Locate the cell with the specified text and output its (X, Y) center coordinate. 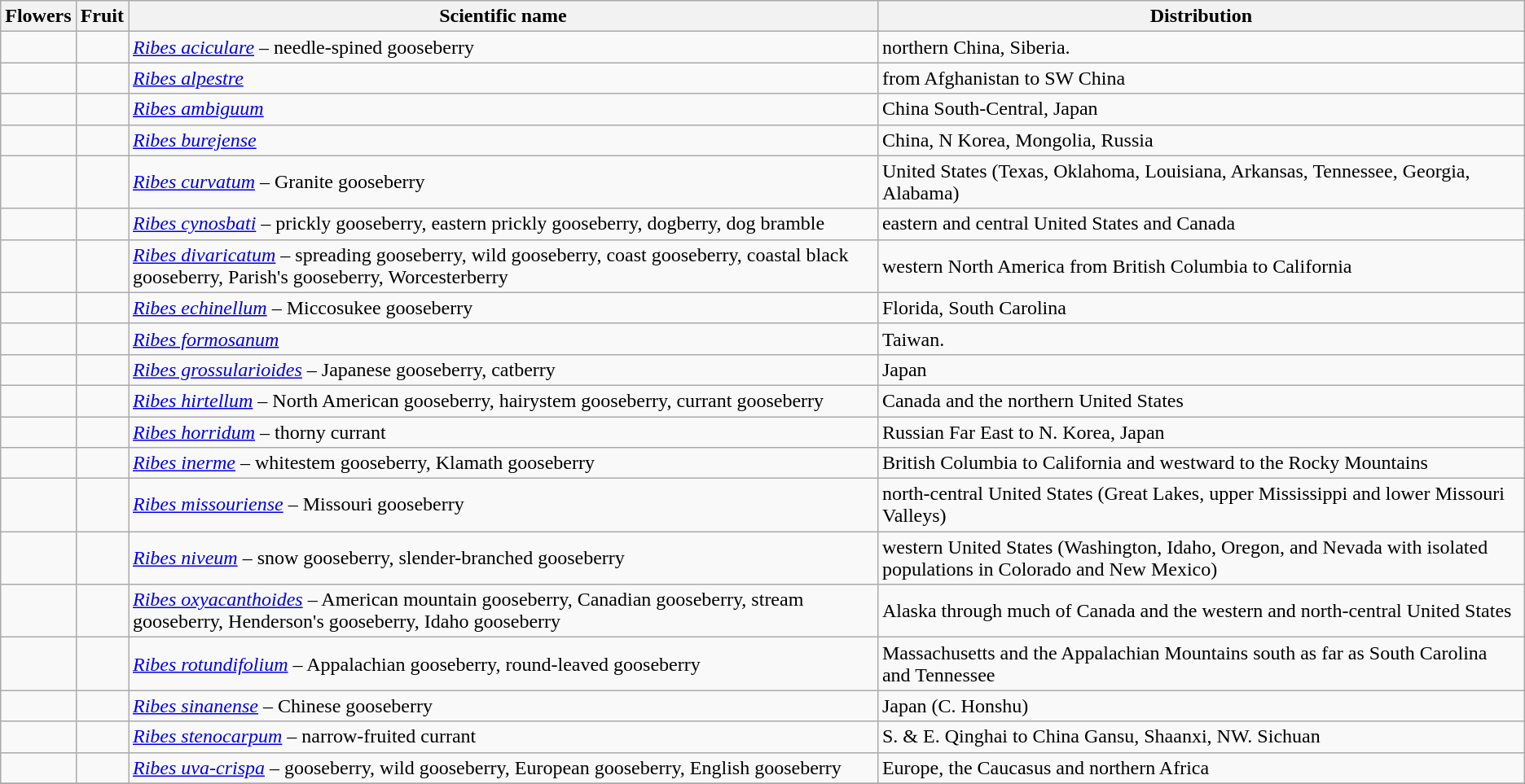
Ribes hirtellum – North American gooseberry, hairystem gooseberry, currant gooseberry (503, 401)
Ribes oxyacanthoides – American mountain gooseberry, Canadian gooseberry, stream gooseberry, Henderson's gooseberry, Idaho gooseberry (503, 611)
Ribes stenocarpum – narrow-fruited currant (503, 737)
Ribes curvatum – Granite gooseberry (503, 182)
Scientific name (503, 16)
Ribes rotundifolium – Appalachian gooseberry, round-leaved gooseberry (503, 664)
Flowers (38, 16)
Ribes sinanense – Chinese gooseberry (503, 706)
Ribes echinellum – Miccosukee gooseberry (503, 308)
Florida, South Carolina (1201, 308)
Distribution (1201, 16)
United States (Texas, Oklahoma, Louisiana, Arkansas, Tennessee, Georgia, Alabama) (1201, 182)
China, N Korea, Mongolia, Russia (1201, 140)
northern China, Siberia. (1201, 47)
Canada and the northern United States (1201, 401)
Massachusetts and the Appalachian Mountains south as far as South Carolina and Tennessee (1201, 664)
north-central United States (Great Lakes, upper Mississippi and lower Missouri Valleys) (1201, 505)
Ribes missouriense – Missouri gooseberry (503, 505)
Ribes divaricatum – spreading gooseberry, wild gooseberry, coast gooseberry, coastal black gooseberry, Parish's gooseberry, Worcesterberry (503, 265)
Ribes inerme – whitestem gooseberry, Klamath gooseberry (503, 463)
S. & E. Qinghai to China Gansu, Shaanxi, NW. Sichuan (1201, 737)
Ribes cynosbati – prickly gooseberry, eastern prickly gooseberry, dogberry, dog bramble (503, 224)
Ribes ambiguum (503, 109)
Ribes horridum – thorny currant (503, 432)
Japan (1201, 370)
Taiwan. (1201, 339)
Ribes formosanum (503, 339)
from Afghanistan to SW China (1201, 78)
Japan (C. Honshu) (1201, 706)
Europe, the Caucasus and northern Africa (1201, 768)
Ribes uva-crispa – gooseberry, wild gooseberry, European gooseberry, English gooseberry (503, 768)
Russian Far East to N. Korea, Japan (1201, 432)
western North America from British Columbia to California (1201, 265)
Ribes alpestre (503, 78)
Alaska through much of Canada and the western and north-central United States (1201, 611)
Ribes burejense (503, 140)
Ribes aciculare – needle-spined gooseberry (503, 47)
China South-Central, Japan (1201, 109)
Fruit (102, 16)
British Columbia to California and westward to the Rocky Mountains (1201, 463)
Ribes niveum – snow gooseberry, slender-branched gooseberry (503, 558)
western United States (Washington, Idaho, Oregon, and Nevada with isolated populations in Colorado and New Mexico) (1201, 558)
Ribes grossularioides – Japanese gooseberry, catberry (503, 370)
eastern and central United States and Canada (1201, 224)
